Return (X, Y) of the center of cell containing provided text 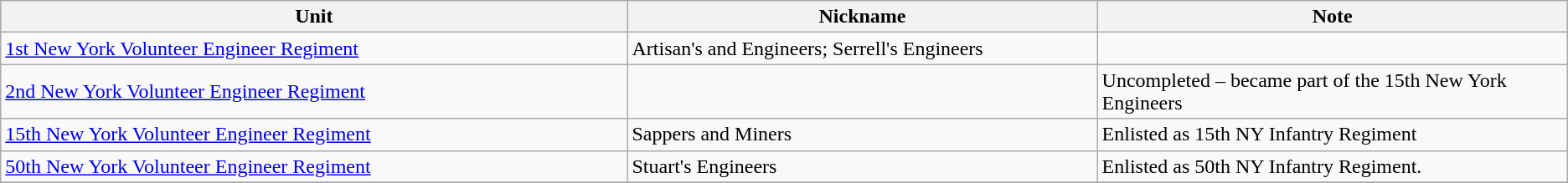
15th New York Volunteer Engineer Regiment (314, 135)
2nd New York Volunteer Engineer Regiment (314, 92)
Uncompleted – became part of the 15th New York Engineers (1332, 92)
Enlisted as 15th NY Infantry Regiment (1332, 135)
Artisan's and Engineers; Serrell's Engineers (863, 48)
1st New York Volunteer Engineer Regiment (314, 48)
Sappers and Miners (863, 135)
Unit (314, 17)
Nickname (863, 17)
Note (1332, 17)
50th New York Volunteer Engineer Regiment (314, 166)
Enlisted as 50th NY Infantry Regiment. (1332, 166)
Stuart's Engineers (863, 166)
